Locate the cell with the specified text and output its (x, y) center coordinate. 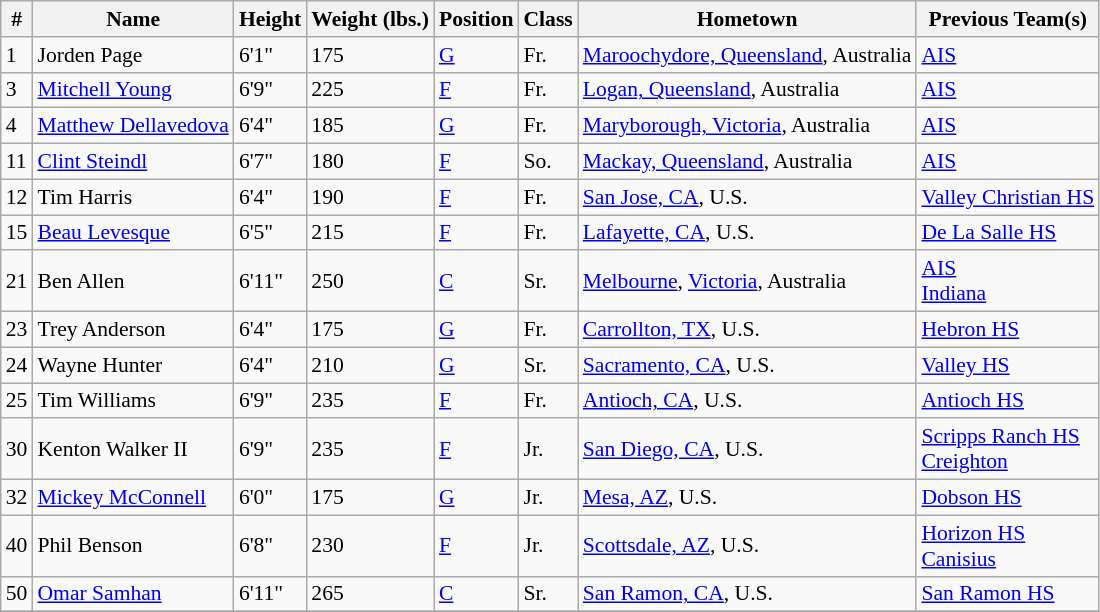
So. (548, 162)
Hebron HS (1008, 330)
Height (270, 19)
Position (476, 19)
230 (370, 546)
Mackay, Queensland, Australia (748, 162)
1 (17, 55)
Class (548, 19)
225 (370, 90)
Wayne Hunter (132, 365)
Trey Anderson (132, 330)
11 (17, 162)
Previous Team(s) (1008, 19)
Tim Williams (132, 401)
250 (370, 282)
Kenton Walker II (132, 450)
15 (17, 233)
Mitchell Young (132, 90)
Omar Samhan (132, 594)
Weight (lbs.) (370, 19)
Valley HS (1008, 365)
Logan, Queensland, Australia (748, 90)
12 (17, 197)
6'1" (270, 55)
Mickey McConnell (132, 498)
Scottsdale, AZ, U.S. (748, 546)
Matthew Dellavedova (132, 126)
Scripps Ranch HSCreighton (1008, 450)
32 (17, 498)
Carrollton, TX, U.S. (748, 330)
San Jose, CA, U.S. (748, 197)
Name (132, 19)
Antioch HS (1008, 401)
24 (17, 365)
3 (17, 90)
25 (17, 401)
210 (370, 365)
Maryborough, Victoria, Australia (748, 126)
23 (17, 330)
6'7" (270, 162)
San Ramon HS (1008, 594)
Ben Allen (132, 282)
# (17, 19)
40 (17, 546)
50 (17, 594)
Horizon HSCanisius (1008, 546)
Antioch, CA, U.S. (748, 401)
215 (370, 233)
Phil Benson (132, 546)
180 (370, 162)
6'0" (270, 498)
4 (17, 126)
Melbourne, Victoria, Australia (748, 282)
Valley Christian HS (1008, 197)
6'5" (270, 233)
Beau Levesque (132, 233)
Hometown (748, 19)
265 (370, 594)
De La Salle HS (1008, 233)
185 (370, 126)
Maroochydore, Queensland, Australia (748, 55)
San Diego, CA, U.S. (748, 450)
21 (17, 282)
30 (17, 450)
Dobson HS (1008, 498)
Lafayette, CA, U.S. (748, 233)
Clint Steindl (132, 162)
Mesa, AZ, U.S. (748, 498)
Sacramento, CA, U.S. (748, 365)
AISIndiana (1008, 282)
San Ramon, CA, U.S. (748, 594)
Jorden Page (132, 55)
Tim Harris (132, 197)
190 (370, 197)
6'8" (270, 546)
